Output the (X, Y) coordinate of the center of the cell containing the given text.  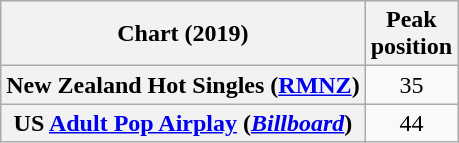
44 (411, 123)
Chart (2019) (183, 34)
New Zealand Hot Singles (RMNZ) (183, 85)
US Adult Pop Airplay (Billboard) (183, 123)
35 (411, 85)
Peakposition (411, 34)
